Capture the cell that displays the provided text and extract its [X, Y] central coordinate. 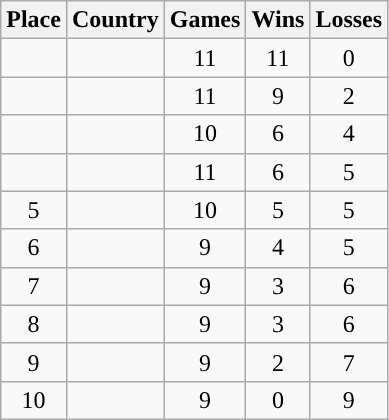
Games [205, 20]
Country [115, 20]
Place [34, 20]
Wins [278, 20]
Losses [349, 20]
8 [34, 324]
